Capture the cell that displays the provided text and extract its (X, Y) central coordinate. 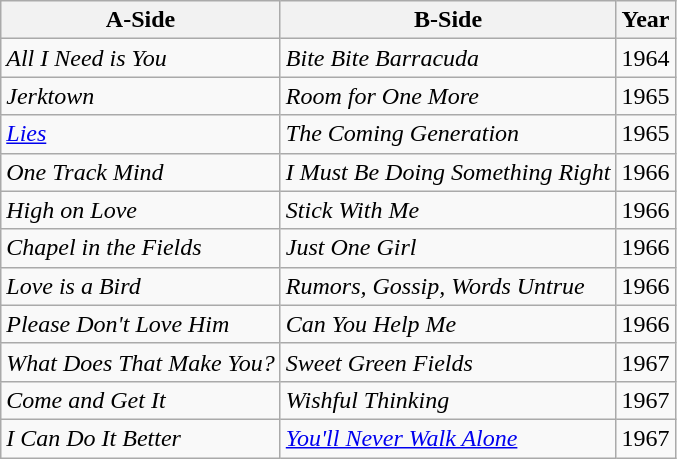
Chapel in the Fields (141, 248)
Year (646, 20)
Can You Help Me (448, 324)
Wishful Thinking (448, 400)
The Coming Generation (448, 134)
Bite Bite Barracuda (448, 58)
Jerktown (141, 96)
I Must Be Doing Something Right (448, 172)
You'll Never Walk Alone (448, 438)
A-Side (141, 20)
Come and Get It (141, 400)
Sweet Green Fields (448, 362)
What Does That Make You? (141, 362)
Rumors, Gossip, Words Untrue (448, 286)
Room for One More (448, 96)
I Can Do It Better (141, 438)
Just One Girl (448, 248)
Stick With Me (448, 210)
B-Side (448, 20)
One Track Mind (141, 172)
High on Love (141, 210)
All I Need is You (141, 58)
Love is a Bird (141, 286)
Lies (141, 134)
1964 (646, 58)
Please Don't Love Him (141, 324)
